Capture the cell that displays the provided text and extract its [X, Y] central coordinate. 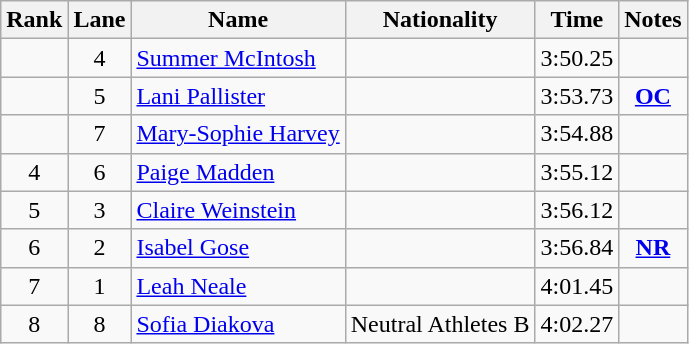
OC [653, 96]
Claire Weinstein [238, 210]
3:55.12 [577, 172]
4:01.45 [577, 286]
Sofia Diakova [238, 324]
3:50.25 [577, 58]
Neutral Athletes B [440, 324]
Summer McIntosh [238, 58]
4:02.27 [577, 324]
NR [653, 248]
Nationality [440, 20]
3:56.84 [577, 248]
3:53.73 [577, 96]
Lani Pallister [238, 96]
Isabel Gose [238, 248]
Mary-Sophie Harvey [238, 134]
Paige Madden [238, 172]
2 [100, 248]
3:54.88 [577, 134]
3 [100, 210]
Time [577, 20]
3:56.12 [577, 210]
Leah Neale [238, 286]
Lane [100, 20]
Notes [653, 20]
Rank [34, 20]
Name [238, 20]
1 [100, 286]
